For the text-containing cell, return its midpoint in [x, y] coordinate format. 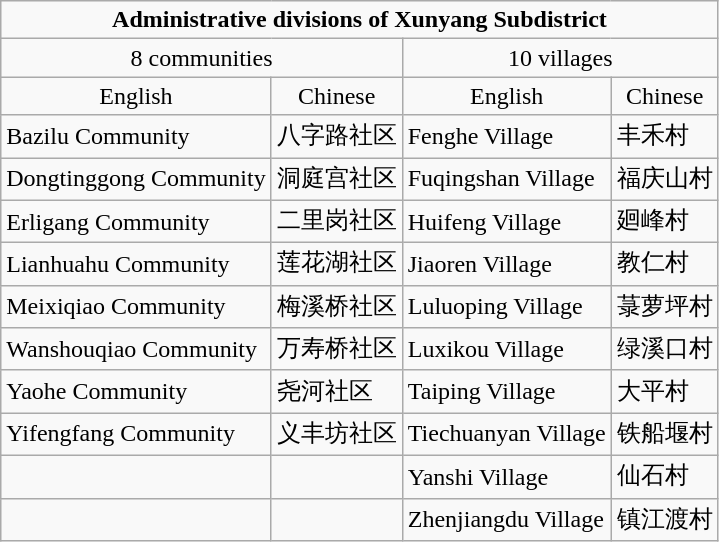
镇江渡村 [664, 520]
Bazilu Community [136, 136]
Luxikou Village [506, 350]
大平村 [664, 392]
Fuqingshan Village [506, 180]
Erligang Community [136, 222]
Yanshi Village [506, 476]
Wanshouqiao Community [136, 350]
Zhenjiangdu Village [506, 520]
洞庭宫社区 [336, 180]
八字路社区 [336, 136]
8 communities [202, 58]
Huifeng Village [506, 222]
铁船堰村 [664, 434]
廻峰村 [664, 222]
Fenghe Village [506, 136]
菉萝坪村 [664, 306]
Taiping Village [506, 392]
二里岗社区 [336, 222]
义丰坊社区 [336, 434]
教仁村 [664, 264]
10 villages [560, 58]
Dongtinggong Community [136, 180]
尧河社区 [336, 392]
仙石村 [664, 476]
万寿桥社区 [336, 350]
Yaohe Community [136, 392]
Tiechuanyan Village [506, 434]
莲花湖社区 [336, 264]
丰禾村 [664, 136]
梅溪桥社区 [336, 306]
Yifengfang Community [136, 434]
Meixiqiao Community [136, 306]
Lianhuahu Community [136, 264]
Administrative divisions of Xunyang Subdistrict [360, 20]
Jiaoren Village [506, 264]
Luluoping Village [506, 306]
绿溪口村 [664, 350]
福庆山村 [664, 180]
